Scan for the cell matching the given text and deliver its [x, y] coordinate at center. 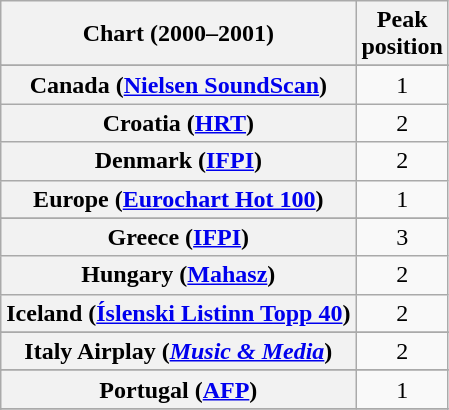
Denmark (IFPI) [178, 161]
Portugal (AFP) [178, 389]
Europe (Eurochart Hot 100) [178, 199]
Croatia (HRT) [178, 123]
Hungary (Mahasz) [178, 275]
Peakposition [402, 34]
Italy Airplay (Music & Media) [178, 351]
3 [402, 237]
Chart (2000–2001) [178, 34]
Greece (IFPI) [178, 237]
Canada (Nielsen SoundScan) [178, 85]
Iceland (Íslenski Listinn Topp 40) [178, 313]
